Return the (x, y) coordinate for the center point of the cell that contains the specified text.  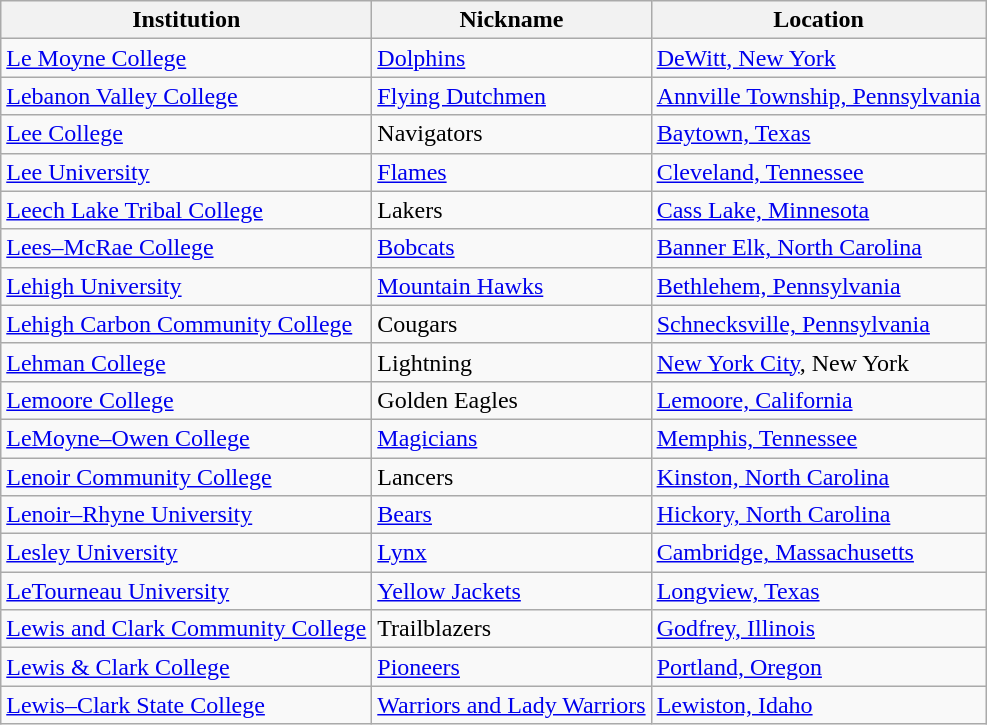
Pioneers (512, 667)
Godfrey, Illinois (818, 629)
Lemoore College (186, 400)
Lewis–Clark State College (186, 705)
Flames (512, 172)
Banner Elk, North Carolina (818, 248)
Lee University (186, 172)
Le Moyne College (186, 58)
Longview, Texas (818, 591)
Cleveland, Tennessee (818, 172)
Annville Township, Pennsylvania (818, 96)
Lewis and Clark Community College (186, 629)
Navigators (512, 134)
Lightning (512, 362)
LeMoyne–Owen College (186, 438)
Cass Lake, Minnesota (818, 210)
Lenoir–Rhyne University (186, 515)
Bethlehem, Pennsylvania (818, 286)
Cougars (512, 324)
Portland, Oregon (818, 667)
Leech Lake Tribal College (186, 210)
Location (818, 20)
Lehman College (186, 362)
Lehigh University (186, 286)
Warriors and Lady Warriors (512, 705)
Lancers (512, 477)
Institution (186, 20)
Lebanon Valley College (186, 96)
Mountain Hawks (512, 286)
Magicians (512, 438)
Dolphins (512, 58)
Lewiston, Idaho (818, 705)
Lakers (512, 210)
LeTourneau University (186, 591)
Lenoir Community College (186, 477)
Flying Dutchmen (512, 96)
Lees–McRae College (186, 248)
Memphis, Tennessee (818, 438)
Lehigh Carbon Community College (186, 324)
Bobcats (512, 248)
Trailblazers (512, 629)
Cambridge, Massachusetts (818, 553)
Yellow Jackets (512, 591)
Baytown, Texas (818, 134)
Nickname (512, 20)
Schnecksville, Pennsylvania (818, 324)
Bears (512, 515)
DeWitt, New York (818, 58)
Kinston, North Carolina (818, 477)
Hickory, North Carolina (818, 515)
Lemoore, California (818, 400)
Lee College (186, 134)
Golden Eagles (512, 400)
Lynx (512, 553)
Lesley University (186, 553)
New York City, New York (818, 362)
Lewis & Clark College (186, 667)
